Return the [x, y] coordinate for the center point of the cell that contains the specified text.  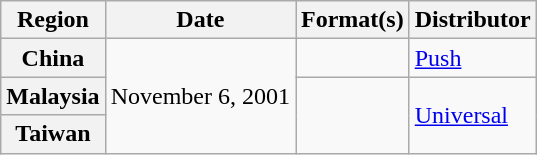
Date [200, 20]
Push [472, 58]
Taiwan [53, 134]
November 6, 2001 [200, 96]
China [53, 58]
Distributor [472, 20]
Universal [472, 115]
Format(s) [353, 20]
Malaysia [53, 96]
Region [53, 20]
